Determine the [x, y] coordinate at the center of the cell enclosing the given text.  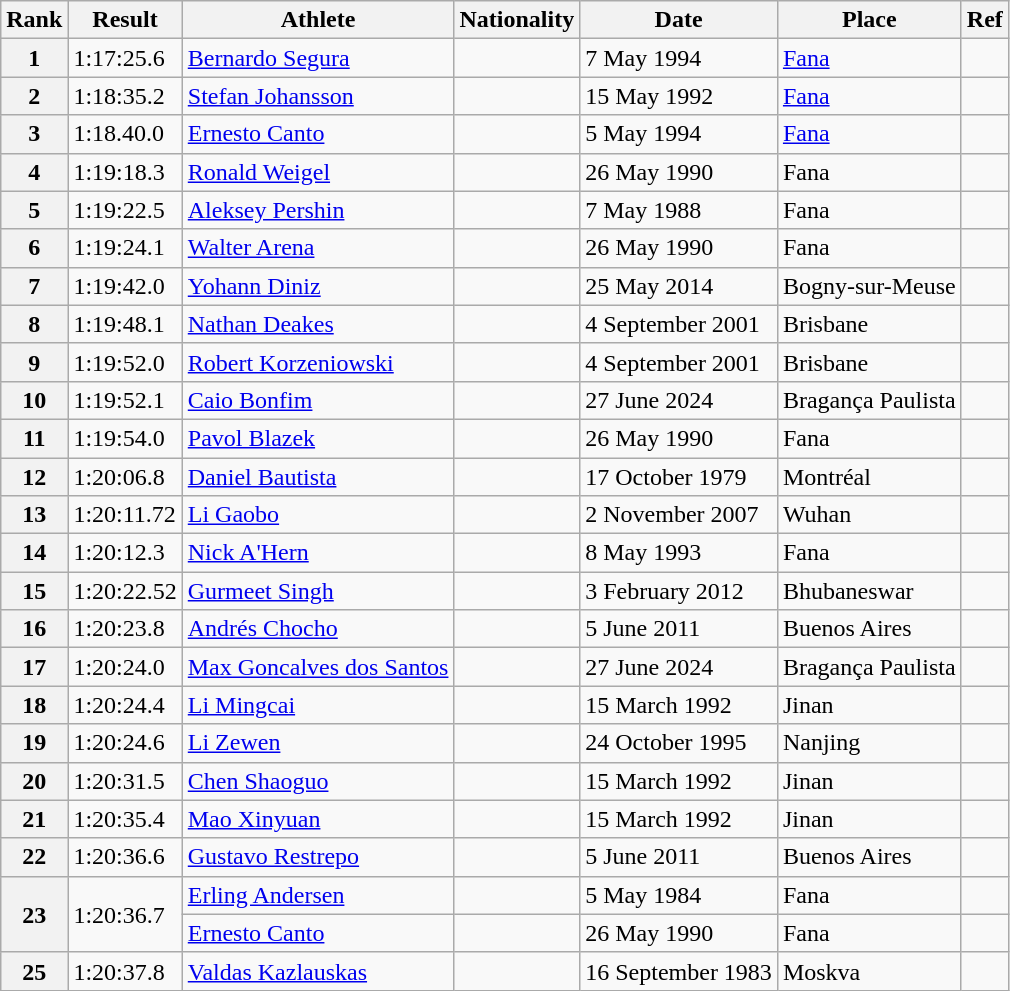
Bogny-sur-Meuse [869, 286]
1:20:24.6 [125, 743]
Aleksey Pershin [318, 210]
1:19:52.0 [125, 362]
22 [34, 857]
1:19:52.1 [125, 400]
1:20:35.4 [125, 819]
Daniel Bautista [318, 477]
Li Mingcai [318, 705]
17 October 1979 [679, 477]
15 [34, 591]
Li Gaobo [318, 515]
Chen Shaoguo [318, 781]
1:20:37.8 [125, 971]
6 [34, 248]
Ref [984, 20]
1:19:42.0 [125, 286]
Gustavo Restrepo [318, 857]
12 [34, 477]
Montréal [869, 477]
1:20:24.0 [125, 667]
1:19:22.5 [125, 210]
1:19:24.1 [125, 248]
Ronald Weigel [318, 172]
1:18:35.2 [125, 96]
25 May 2014 [679, 286]
16 September 1983 [679, 971]
7 May 1988 [679, 210]
1:20:23.8 [125, 629]
1:17:25.6 [125, 58]
Max Goncalves dos Santos [318, 667]
1:18.40.0 [125, 134]
Erling Andersen [318, 895]
7 May 1994 [679, 58]
Pavol Blazek [318, 438]
1:20:11.72 [125, 515]
3 [34, 134]
8 [34, 324]
16 [34, 629]
1:20:22.52 [125, 591]
Nanjing [869, 743]
24 October 1995 [679, 743]
Robert Korzeniowski [318, 362]
7 [34, 286]
Rank [34, 20]
14 [34, 553]
1:20:36.6 [125, 857]
Athlete [318, 20]
Result [125, 20]
1 [34, 58]
19 [34, 743]
Wuhan [869, 515]
Bhubaneswar [869, 591]
Bernardo Segura [318, 58]
3 February 2012 [679, 591]
9 [34, 362]
1:19:18.3 [125, 172]
Stefan Johansson [318, 96]
Date [679, 20]
1:20:31.5 [125, 781]
1:20:12.3 [125, 553]
13 [34, 515]
4 [34, 172]
Moskva [869, 971]
Nathan Deakes [318, 324]
25 [34, 971]
8 May 1993 [679, 553]
1:20:24.4 [125, 705]
Nick A'Hern [318, 553]
21 [34, 819]
10 [34, 400]
23 [34, 914]
1:19:54.0 [125, 438]
Valdas Kazlauskas [318, 971]
5 May 1984 [679, 895]
Yohann Diniz [318, 286]
Nationality [517, 20]
1:20:06.8 [125, 477]
2 November 2007 [679, 515]
5 [34, 210]
1:19:48.1 [125, 324]
Walter Arena [318, 248]
Li Zewen [318, 743]
1:20:36.7 [125, 914]
18 [34, 705]
17 [34, 667]
15 May 1992 [679, 96]
11 [34, 438]
Caio Bonfim [318, 400]
Place [869, 20]
Gurmeet Singh [318, 591]
Andrés Chocho [318, 629]
20 [34, 781]
2 [34, 96]
Mao Xinyuan [318, 819]
5 May 1994 [679, 134]
